Return (X, Y) of the center of cell containing provided text 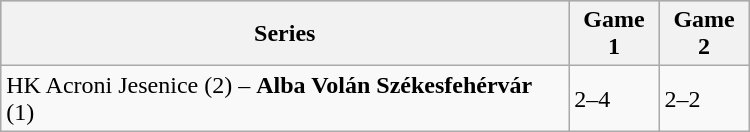
Game 2 (704, 34)
Series (285, 34)
2–4 (614, 98)
HK Acroni Jesenice (2) – Alba Volán Székesfehérvár (1) (285, 98)
Game 1 (614, 34)
2–2 (704, 98)
